Search for the cell housing the specified text and yield its (x, y) center coordinate. 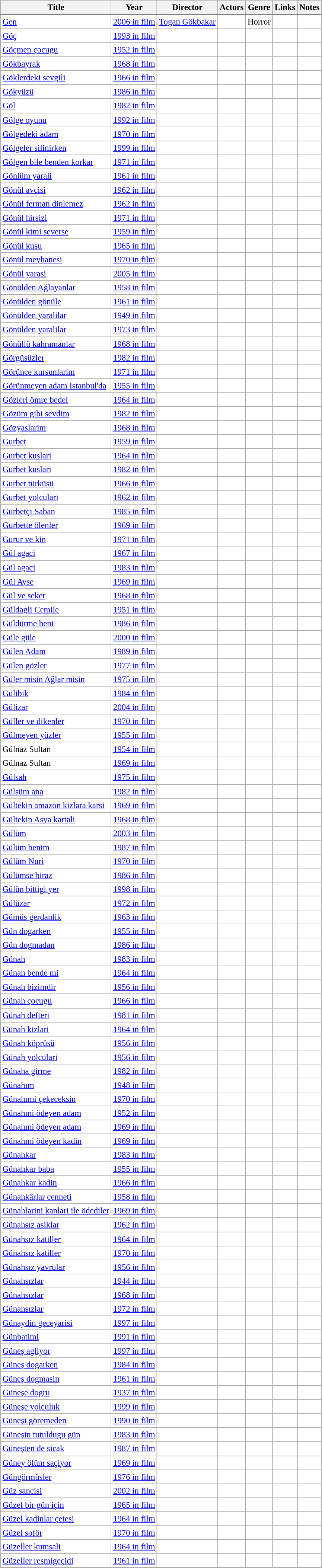
Gönül meyhanesi (56, 260)
1937 in film (134, 1393)
Links (285, 7)
Güzel soför (56, 1533)
2006 in film (134, 22)
1976 in film (134, 1477)
Güzeller kumsali (56, 1547)
2003 in film (134, 833)
Gurbet yolculari (56, 497)
Gönül kimi severse (56, 232)
1991 in film (134, 1337)
Güneşe dogru (56, 1393)
Gurur ve kin (56, 540)
Güzel kadinlar çetesi (56, 1519)
1989 in film (134, 652)
Günahkar (56, 1155)
Actors (232, 7)
Göl (56, 106)
2004 in film (134, 707)
Gönül avcisi (56, 190)
Gurbet (56, 442)
Gülen gözler (56, 665)
1944 in film (134, 1281)
1949 in film (134, 316)
Günahkârlar cenneti (56, 1197)
Gülüm benim (56, 847)
Gölgedeki adam (56, 134)
Günahım (56, 1085)
Günaydin geceyarisi (56, 1323)
Gölgeler silinirken (56, 148)
Günahsız yavrular (56, 1267)
Güneş dogmasin (56, 1379)
Güldagli Cemile (56, 609)
Güngörmüsler (56, 1477)
Gün dogarken (56, 931)
2000 in film (134, 637)
Gözüm gibi sevdim (56, 413)
Güller ve dikenler (56, 721)
Gültekin Asya kartali (56, 819)
Görgüsüzler (56, 358)
Year (134, 7)
1967 in film (134, 553)
Güldürme beni (56, 623)
Günahkar kadin (56, 1183)
Gülümse biraz (56, 875)
Gurbette ölenler (56, 525)
Günahkar baba (56, 1169)
Gülizar (56, 707)
Title (56, 7)
1948 in film (134, 1085)
Gülüm (56, 833)
Günah çocugu (56, 1001)
Günahlarini kanlari ile ödediler (56, 1211)
Güle güle (56, 637)
1985 in film (134, 512)
1992 in film (134, 120)
2002 in film (134, 1491)
Günaha girme (56, 1071)
Güneşi göremeden (56, 1421)
Gökbayrak (56, 64)
Togan Gökbakar (188, 22)
Güney ölüm saçiyor (56, 1463)
Göç (56, 36)
Güler misin Ağlar misin (56, 679)
Gölgen bile benden korkar (56, 162)
1981 in film (134, 1015)
1993 in film (134, 36)
Horror (259, 22)
Gölge oyunu (56, 120)
Gönüllü kahramanlar (56, 343)
Gözyaslarim (56, 428)
2005 in film (134, 274)
Gönülden Ağlayanlar (56, 288)
Günah defteri (56, 1015)
Gün dogmadan (56, 945)
Gen (56, 22)
Gönül yarasi (56, 274)
Gurbet türküsü (56, 483)
1954 in film (134, 749)
Güneşten de sicak (56, 1449)
Gönlüm yarali (56, 176)
Gülen Adam (56, 652)
Genre (259, 7)
1951 in film (134, 609)
Güneşin tutuldugu gün (56, 1435)
Güzeller resmigeçidi (56, 1561)
Gülmeyen yüzler (56, 735)
Director (188, 7)
1963 in film (134, 917)
Güz sancisi (56, 1491)
Gülsah (56, 777)
Günah (56, 959)
Gülün bittigi yer (56, 889)
Gümüs gerdanlik (56, 917)
Günbatimi (56, 1337)
Gültekin amazon kizlara karsi (56, 805)
Günahımi çekeceksin (56, 1099)
Gönülden gönüle (56, 302)
Gül ve seker (56, 595)
Günah bizimdir (56, 987)
Gülsüm ana (56, 791)
1998 in film (134, 889)
Günah kizlari (56, 1029)
Gökyüzü (56, 92)
Gülibik (56, 693)
Gurbetçi Saban (56, 512)
Güzel bir gün için (56, 1505)
Gül Ayse (56, 582)
Gözleri ömre bedel (56, 400)
Gülüm Nuri (56, 861)
Günah yolculari (56, 1057)
1977 in film (134, 665)
Gönül kusu (56, 246)
Günahsız asiklar (56, 1225)
1990 in film (134, 1421)
Güneş dogarken (56, 1365)
Gönül hirsizi (56, 218)
Görünce kursunlarim (56, 372)
Günah köprüsü (56, 1043)
Gönül ferman dinlemez (56, 204)
Günah bende mi (56, 973)
Güneş agliyor (56, 1351)
Göklerdeki sevgili (56, 78)
Gülüzar (56, 903)
Görünmeyen adam Istanbul'da (56, 385)
1973 in film (134, 330)
Notes (310, 7)
Göçmen çocugu (56, 50)
Güneşe yolculuk (56, 1407)
Günahıni ödeyen kadin (56, 1141)
